For the text-containing cell, return its midpoint in (X, Y) coordinate format. 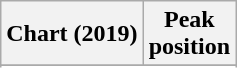
Chart (2019) (72, 34)
Peakposition (189, 34)
